Pinpoint the cell where the given text exists, returning its (x, y) midpoint coordinate. 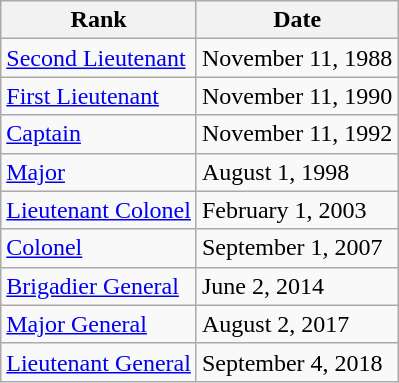
November 11, 1990 (296, 96)
Colonel (99, 248)
Brigadier General (99, 286)
Major (99, 172)
November 11, 1988 (296, 58)
November 11, 1992 (296, 134)
Lieutenant General (99, 362)
Date (296, 20)
First Lieutenant (99, 96)
Major General (99, 324)
August 1, 1998 (296, 172)
Lieutenant Colonel (99, 210)
September 1, 2007 (296, 248)
Captain (99, 134)
Rank (99, 20)
August 2, 2017 (296, 324)
February 1, 2003 (296, 210)
Second Lieutenant (99, 58)
June 2, 2014 (296, 286)
September 4, 2018 (296, 362)
